Capture the cell that displays the provided text and extract its (X, Y) central coordinate. 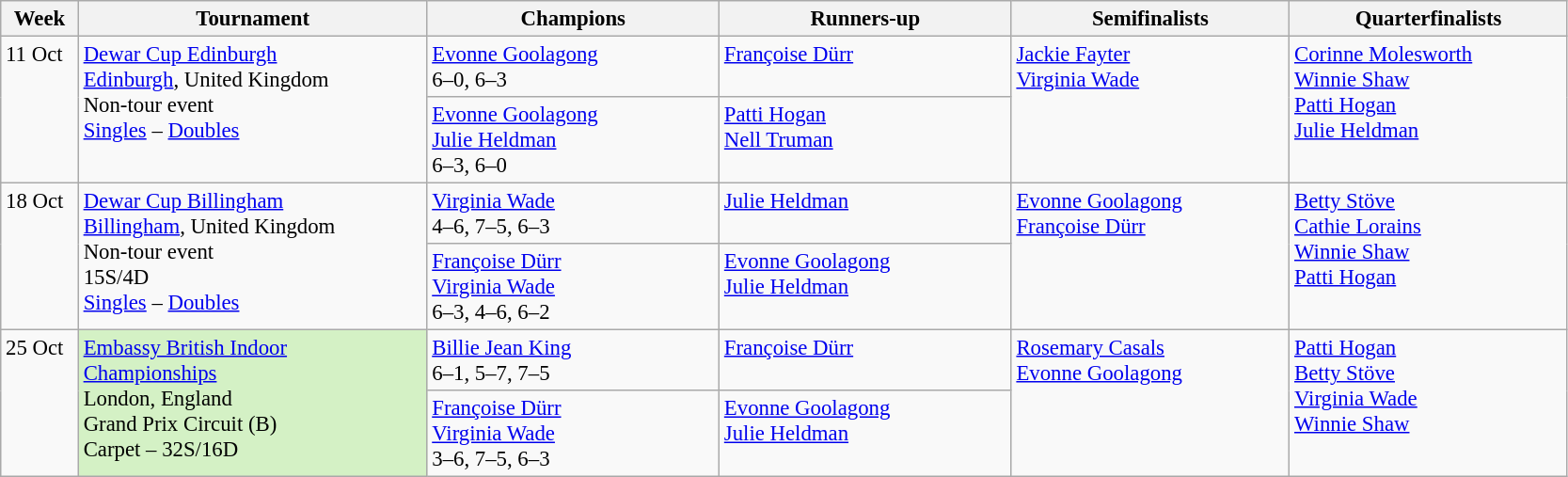
Jackie Fayter Virginia Wade (1150, 110)
Evonne Goolagong Julie Heldman (865, 287)
11 Oct (40, 110)
Dewar Cup BillinghamBillingham, United KingdomNon-tour event15S/4D Singles – Doubles (252, 257)
Evonne Goolagong Françoise Dürr (1150, 257)
Tournament (252, 19)
Françoise Dürr Virginia Wade6–3, 4–6, 6–2 (574, 287)
Julie Heldman (865, 215)
Billie Jean King6–1, 5–7, 7–5 (574, 361)
Evonne Goolagong 6–0, 6–3 (574, 68)
Evonne Goolagong Julie Heldman6–3, 6–0 (574, 140)
25 Oct (40, 404)
Dewar Cup EdinburghEdinburgh, United KingdomNon-tour event Singles – Doubles (252, 110)
Corinne Molesworth Winnie Shaw Patti Hogan Julie Heldman (1429, 110)
Week (40, 19)
Betty Stöve Cathie Lorains Winnie Shaw Patti Hogan (1429, 257)
Patti Hogan Betty Stöve Virginia Wade Winnie Shaw (1429, 404)
Champions (574, 19)
Patti Hogan Nell Truman (865, 140)
Embassy British Indoor ChampionshipsLondon, England Grand Prix Circuit (B) Carpet – 32S/16D (252, 404)
18 Oct (40, 257)
Virginia Wade 4–6, 7–5, 6–3 (574, 215)
Runners-up (865, 19)
Rosemary Casals Evonne Goolagong (1150, 404)
Quarterfinalists (1429, 19)
Semifinalists (1150, 19)
